From the cell containing the given text, extract its center point as [x, y] coordinate. 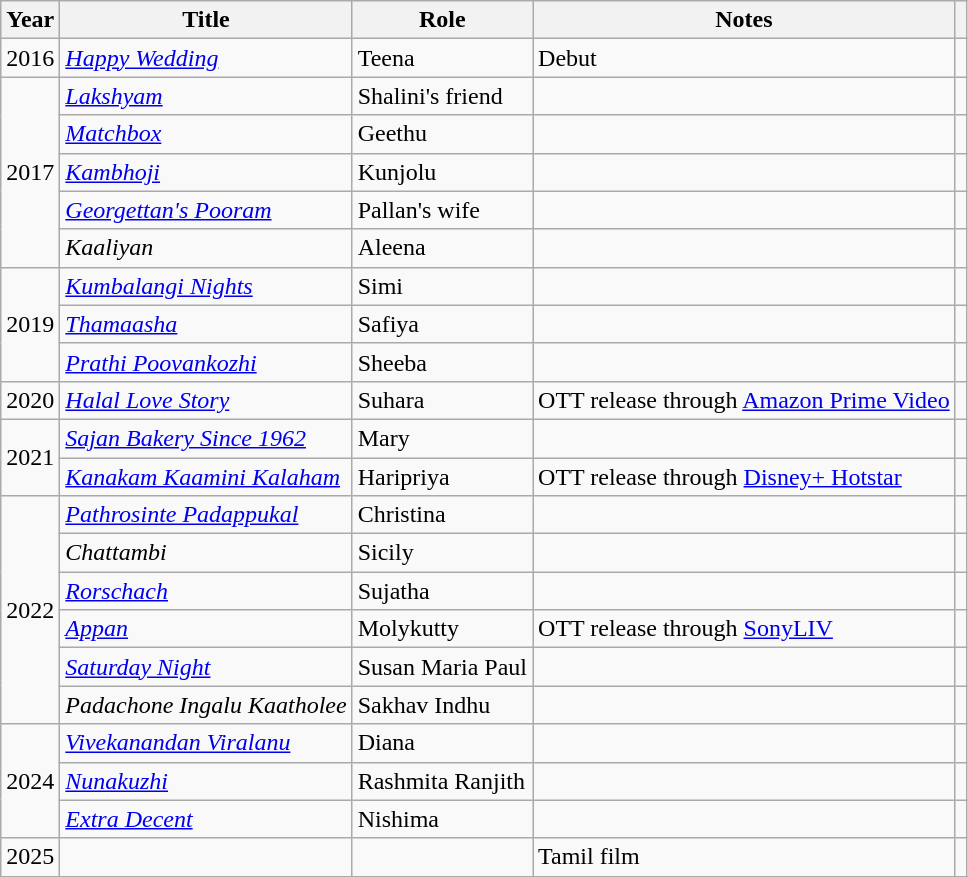
Lakshyam [206, 96]
2025 [30, 857]
Kambhoji [206, 172]
Susan Maria Paul [442, 667]
Suhara [442, 400]
Georgettan's Pooram [206, 210]
2024 [30, 781]
Aleena [442, 248]
2017 [30, 172]
Mary [442, 438]
Debut [744, 58]
Kumbalangi Nights [206, 286]
Safiya [442, 324]
2016 [30, 58]
Sajan Bakery Since 1962 [206, 438]
Happy Wedding [206, 58]
Vivekanandan Viralanu [206, 743]
Pallan's wife [442, 210]
Saturday Night [206, 667]
Sujatha [442, 591]
Extra Decent [206, 819]
OTT release through Amazon Prime Video [744, 400]
Role [442, 20]
Chattambi [206, 553]
Padachone Ingalu Kaatholee [206, 705]
Sheeba [442, 362]
OTT release through SonyLIV [744, 629]
Diana [442, 743]
Nunakuzhi [206, 781]
2022 [30, 610]
Nishima [442, 819]
Christina [442, 515]
Thamaasha [206, 324]
2021 [30, 457]
Tamil film [744, 857]
Teena [442, 58]
Pathrosinte Padappukal [206, 515]
2019 [30, 324]
Kanakam Kaamini Kalaham [206, 477]
OTT release through Disney+ Hotstar [744, 477]
Geethu [442, 134]
Sakhav Indhu [442, 705]
Simi [442, 286]
Haripriya [442, 477]
Kaaliyan [206, 248]
Matchbox [206, 134]
Rorschach [206, 591]
Year [30, 20]
Sicily [442, 553]
Title [206, 20]
Prathi Poovankozhi [206, 362]
Notes [744, 20]
Molykutty [442, 629]
Kunjolu [442, 172]
Shalini's friend [442, 96]
Halal Love Story [206, 400]
2020 [30, 400]
Rashmita Ranjith [442, 781]
Appan [206, 629]
